Provide the (x, y) coordinate of the cell's center where the given text is located.  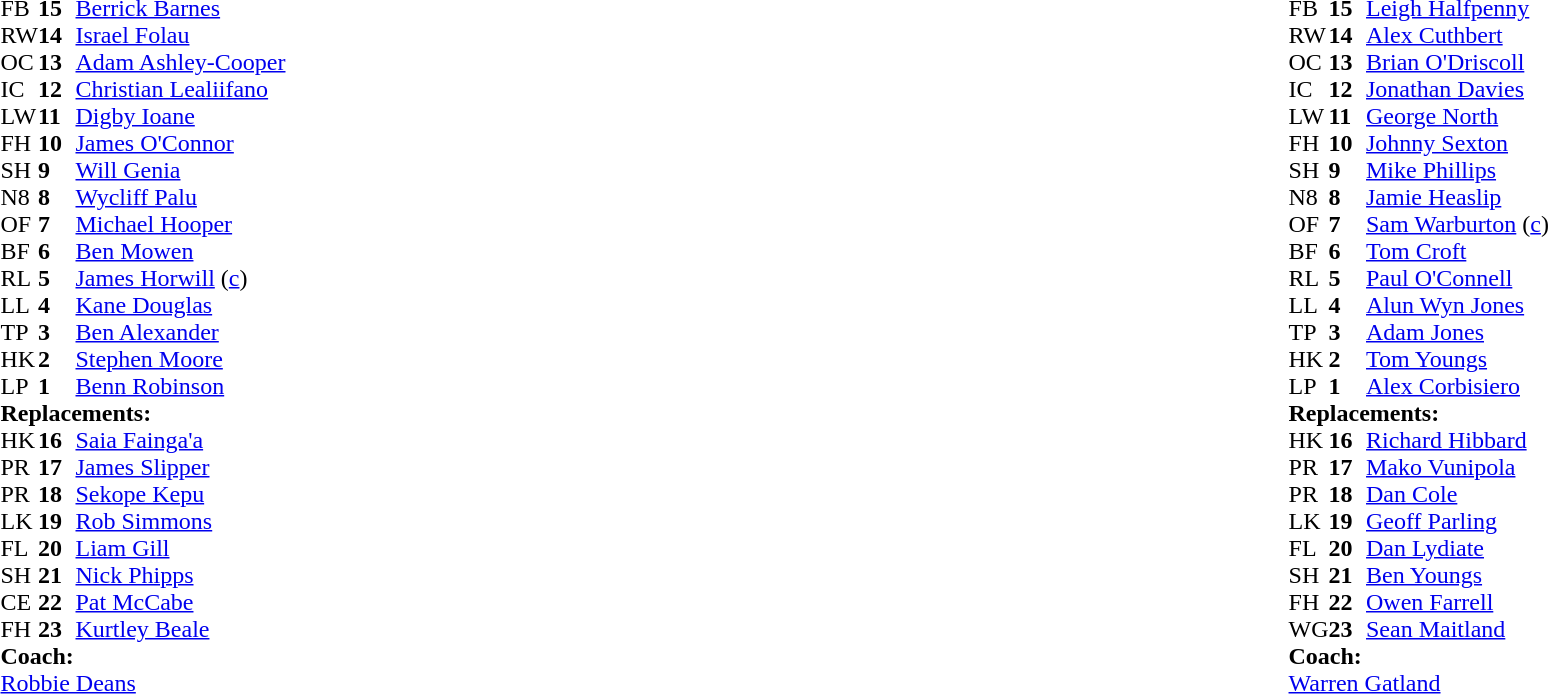
WG (1309, 630)
Kurtley Beale (181, 630)
Ben Mowen (181, 252)
Benn Robinson (181, 386)
Adam Ashley-Cooper (181, 62)
Nick Phipps (181, 576)
Kane Douglas (181, 306)
Will Genia (181, 170)
Rob Simmons (181, 522)
Israel Folau (181, 36)
CE (19, 602)
Replacements: (142, 414)
Digby Ioane (181, 116)
Michael Hooper (181, 224)
Liam Gill (181, 548)
James Slipper (181, 468)
Sekope Kepu (181, 494)
Wycliff Palu (181, 198)
Ben Alexander (181, 332)
Christian Lealiifano (181, 90)
James Horwill (c) (181, 278)
Stephen Moore (181, 360)
Coach: (142, 656)
Saia Fainga'a (181, 440)
James O'Connor (181, 144)
Pat McCabe (181, 602)
